Return (X, Y) of the center of cell containing provided text 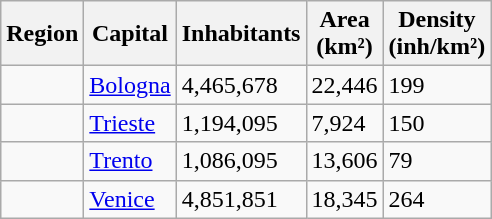
199 (437, 85)
Bologna (130, 85)
Inhabitants (241, 34)
Trento (130, 161)
1,194,095 (241, 123)
22,446 (344, 85)
150 (437, 123)
4,465,678 (241, 85)
13,606 (344, 161)
1,086,095 (241, 161)
4,851,851 (241, 199)
Capital (130, 34)
79 (437, 161)
Area(km²) (344, 34)
Trieste (130, 123)
Density(inh/km²) (437, 34)
Venice (130, 199)
264 (437, 199)
7,924 (344, 123)
Region (42, 34)
18,345 (344, 199)
